Locate the cell with the specified text and output its [X, Y] center coordinate. 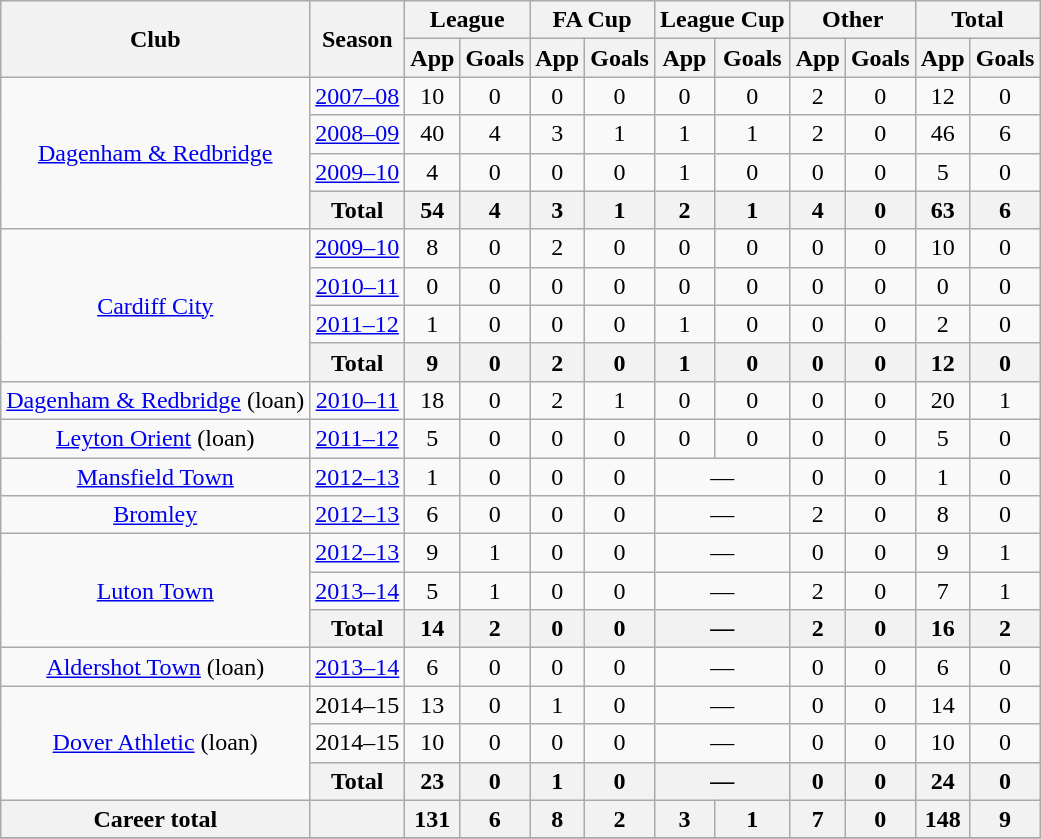
Dagenham & Redbridge [156, 153]
24 [942, 781]
54 [432, 210]
131 [432, 819]
Aldershot Town (loan) [156, 667]
League Cup [722, 20]
2008–09 [358, 134]
Cardiff City [156, 305]
18 [432, 400]
13 [432, 705]
2007–08 [358, 96]
63 [942, 210]
Leyton Orient (loan) [156, 438]
148 [942, 819]
FA Cup [592, 20]
Mansfield Town [156, 477]
20 [942, 400]
40 [432, 134]
Season [358, 39]
23 [432, 781]
League [468, 20]
Dagenham & Redbridge (loan) [156, 400]
Other [852, 20]
Career total [156, 819]
Dover Athletic (loan) [156, 743]
46 [942, 134]
Luton Town [156, 591]
Bromley [156, 515]
Club [156, 39]
16 [942, 629]
